Find where the given text appears and provide that cell's center as [x, y] coordinate. 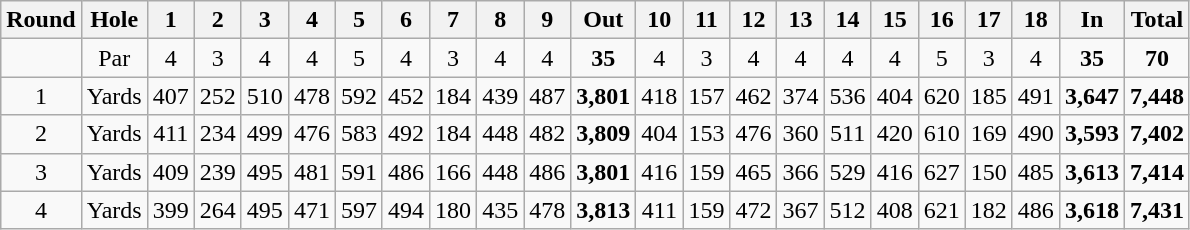
9 [548, 20]
In [1092, 20]
150 [988, 172]
418 [660, 96]
185 [988, 96]
583 [358, 134]
3,618 [1092, 210]
462 [754, 96]
182 [988, 210]
157 [706, 96]
407 [170, 96]
374 [800, 96]
597 [358, 210]
16 [942, 20]
494 [406, 210]
487 [548, 96]
512 [848, 210]
366 [800, 172]
420 [894, 134]
Par [114, 58]
264 [218, 210]
471 [312, 210]
591 [358, 172]
408 [894, 210]
3,647 [1092, 96]
490 [1036, 134]
180 [454, 210]
499 [264, 134]
621 [942, 210]
510 [264, 96]
435 [500, 210]
7,402 [1156, 134]
Out [604, 20]
3,613 [1092, 172]
10 [660, 20]
8 [500, 20]
7,448 [1156, 96]
13 [800, 20]
3,813 [604, 210]
70 [1156, 58]
627 [942, 172]
15 [894, 20]
Total [1156, 20]
472 [754, 210]
18 [1036, 20]
3,809 [604, 134]
610 [942, 134]
7,431 [1156, 210]
620 [942, 96]
511 [848, 134]
12 [754, 20]
Round [41, 20]
485 [1036, 172]
166 [454, 172]
234 [218, 134]
169 [988, 134]
492 [406, 134]
6 [406, 20]
360 [800, 134]
592 [358, 96]
409 [170, 172]
399 [170, 210]
252 [218, 96]
491 [1036, 96]
439 [500, 96]
239 [218, 172]
11 [706, 20]
482 [548, 134]
7,414 [1156, 172]
3,593 [1092, 134]
14 [848, 20]
481 [312, 172]
Hole [114, 20]
452 [406, 96]
465 [754, 172]
529 [848, 172]
536 [848, 96]
153 [706, 134]
17 [988, 20]
367 [800, 210]
7 [454, 20]
